Scan for the cell matching the given text and deliver its (x, y) coordinate at center. 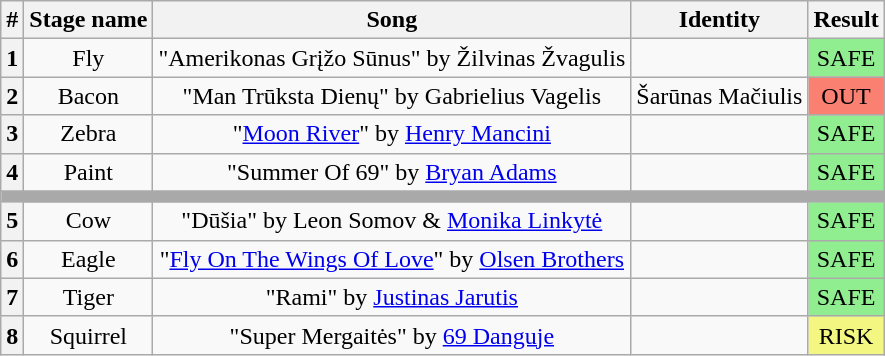
OUT (846, 96)
8 (12, 335)
5 (12, 221)
Eagle (88, 259)
"Fly On The Wings Of Love" by Olsen Brothers (392, 259)
1 (12, 58)
Song (392, 20)
Zebra (88, 134)
"Summer Of 69" by Bryan Adams (392, 172)
"Amerikonas Grįžo Sūnus" by Žilvinas Žvagulis (392, 58)
"Super Mergaitės" by 69 Danguje (392, 335)
# (12, 20)
4 (12, 172)
7 (12, 297)
2 (12, 96)
Bacon (88, 96)
Paint (88, 172)
Šarūnas Mačiulis (720, 96)
"Man Trūksta Dienų" by Gabrielius Vagelis (392, 96)
"Moon River" by Henry Mancini (392, 134)
"Dūšia" by Leon Somov & Monika Linkytė (392, 221)
"Rami" by Justinas Jarutis (392, 297)
Cow (88, 221)
RISK (846, 335)
3 (12, 134)
Squirrel (88, 335)
Stage name (88, 20)
Fly (88, 58)
Identity (720, 20)
6 (12, 259)
Result (846, 20)
Tiger (88, 297)
